Return the (X, Y) coordinate for the center point of the cell that contains the specified text.  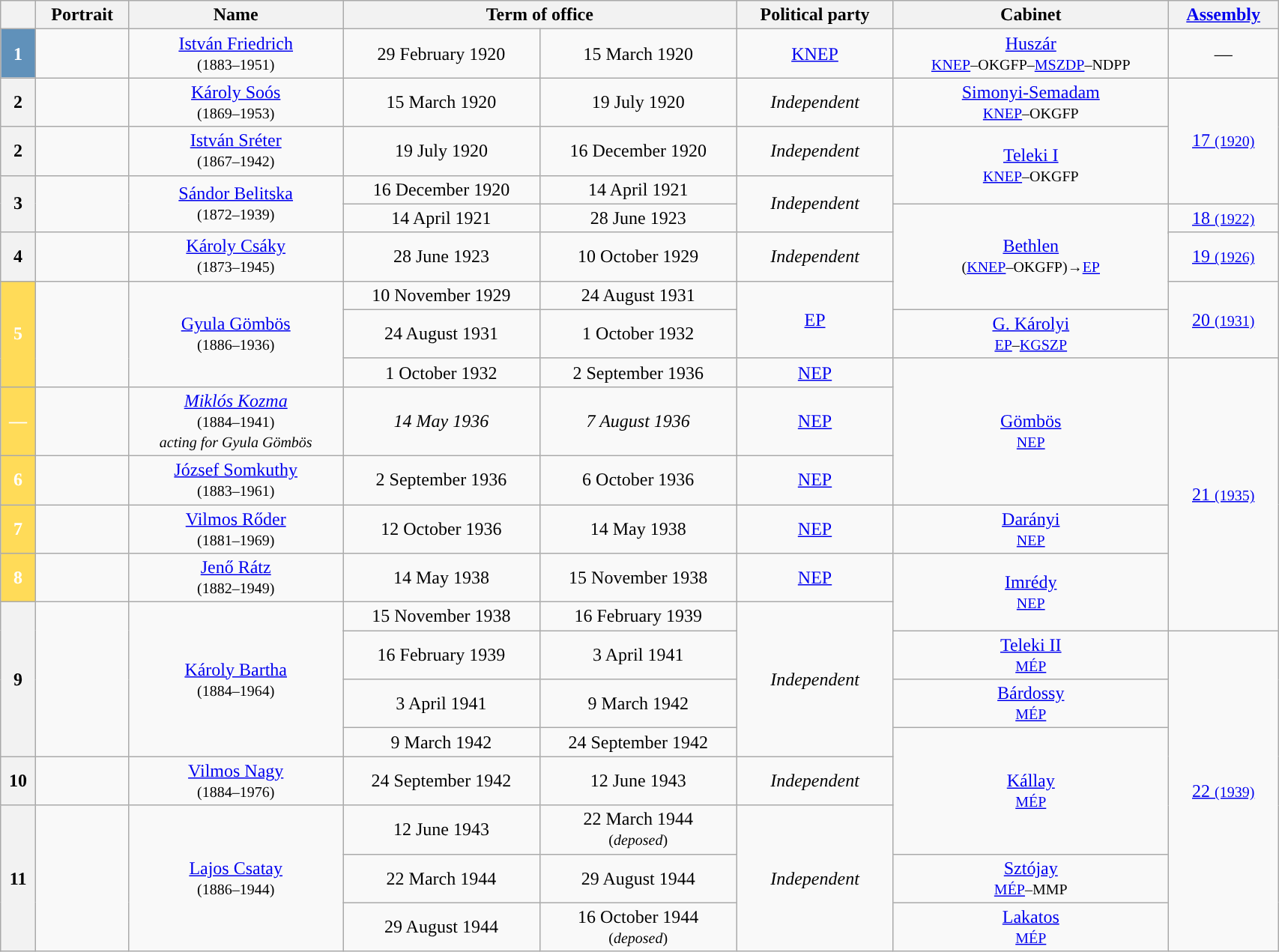
11 (18, 878)
6 (18, 479)
G. KárolyiEP–KGSZP (1031, 334)
5 (18, 334)
22 March 1944 (442, 878)
LakatosMÉP (1031, 927)
3 (18, 204)
16 October 1944(deposed) (638, 927)
DarányiNEP (1031, 529)
Jenő Rátz(1882–1949) (236, 578)
Károly Soós(1869–1953) (236, 102)
22 March 1944(deposed) (638, 830)
Term of office (540, 15)
1 (18, 54)
Sándor Belitska(1872–1939) (236, 204)
7 August 1936 (638, 421)
Political party (815, 15)
Gyula Gömbös(1886–1936) (236, 334)
10 (18, 780)
10 November 1929 (442, 295)
Simonyi-SemadamKNEP–OKGFP (1031, 102)
Károly Csáky(1873–1945) (236, 256)
Teleki IKNEP–OKGFP (1031, 165)
BárdossyMÉP (1031, 704)
19 (1926) (1224, 256)
10 October 1929 (638, 256)
9 (18, 679)
22 (1939) (1224, 791)
HuszárKNEP–OKGFP–MSZDP–NDPP (1031, 54)
Miklós Kozma(1884–1941)acting for Gyula Gömbös (236, 421)
KállayMÉP (1031, 791)
Portrait (82, 15)
21 (1935) (1224, 494)
SztójayMÉP–MMP (1031, 878)
Bethlen(KNEP–OKGFP)→EP (1031, 256)
GömbösNEP (1031, 431)
István Friedrich(1883–1951) (236, 54)
17 (1920) (1224, 141)
14 May 1936 (442, 421)
Lajos Csatay(1886–1944) (236, 878)
12 October 1936 (442, 529)
6 October 1936 (638, 479)
4 (18, 256)
Károly Bartha(1884–1964) (236, 679)
29 February 1920 (442, 54)
7 (18, 529)
18 (1922) (1224, 218)
Name (236, 15)
8 (18, 578)
ImrédyNEP (1031, 592)
Vilmos Rőder(1881–1969) (236, 529)
József Somkuthy(1883–1961) (236, 479)
20 (1931) (1224, 319)
István Sréter(1867–1942) (236, 151)
Assembly (1224, 15)
Cabinet (1031, 15)
KNEP (815, 54)
Vilmos Nagy(1884–1976) (236, 780)
Teleki IIMÉP (1031, 655)
EP (815, 319)
